From the cell containing the given text, extract its center point as [x, y] coordinate. 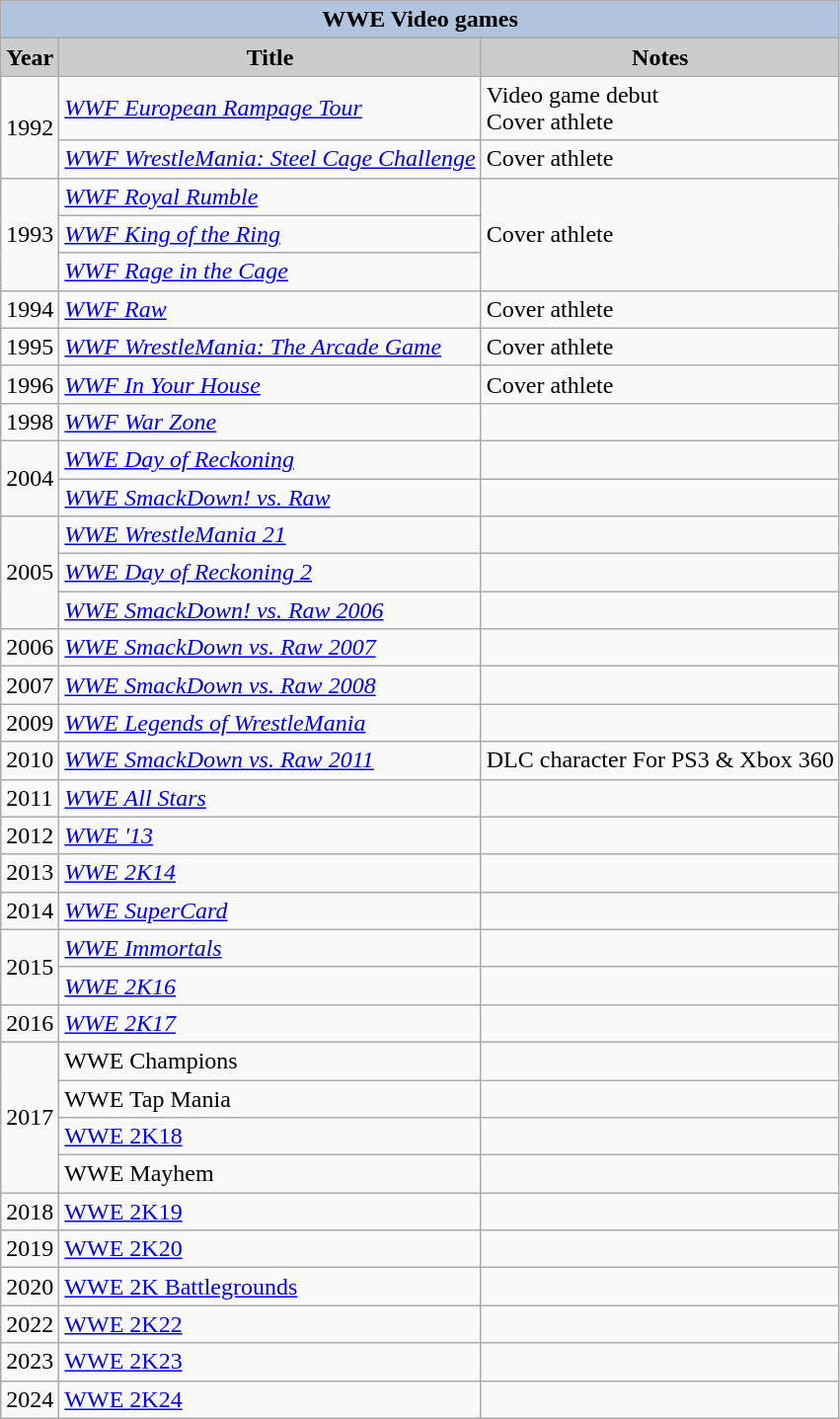
WWE Tap Mania [270, 1099]
WWE Day of Reckoning [270, 459]
WWE 2K17 [270, 1023]
WWF WrestleMania: The Arcade Game [270, 347]
WWE 2K22 [270, 1324]
WWE 2K16 [270, 985]
WWE SmackDown vs. Raw 2007 [270, 648]
WWE SmackDown! vs. Raw 2006 [270, 610]
2007 [30, 685]
WWE Immortals [270, 948]
WWE 2K14 [270, 873]
WWF In Your House [270, 384]
WWE SmackDown vs. Raw 2008 [270, 685]
Video game debut Cover athlete [659, 109]
2014 [30, 910]
2017 [30, 1117]
2010 [30, 760]
WWE Day of Reckoning 2 [270, 573]
1992 [30, 126]
Year [30, 57]
1993 [30, 234]
WWF WrestleMania: Steel Cage Challenge [270, 159]
2024 [30, 1399]
WWE Champions [270, 1061]
2019 [30, 1249]
WWE 2K Battlegrounds [270, 1287]
2015 [30, 967]
Title [270, 57]
WWF Raw [270, 309]
WWF European Rampage Tour [270, 109]
WWF War Zone [270, 422]
DLC character For PS3 & Xbox 360 [659, 760]
WWF Royal Rumble [270, 197]
WWE SmackDown vs. Raw 2011 [270, 760]
2006 [30, 648]
2004 [30, 478]
2005 [30, 573]
WWE Mayhem [270, 1174]
2012 [30, 835]
2020 [30, 1287]
2009 [30, 723]
2023 [30, 1362]
1994 [30, 309]
WWE WrestleMania 21 [270, 535]
1998 [30, 422]
1995 [30, 347]
WWE '13 [270, 835]
WWE 2K20 [270, 1249]
2013 [30, 873]
2011 [30, 798]
WWE SmackDown! vs. Raw [270, 497]
WWE SuperCard [270, 910]
WWE Legends of WrestleMania [270, 723]
Notes [659, 57]
WWE 2K18 [270, 1137]
WWF King of the Ring [270, 234]
WWE Video games [420, 20]
2016 [30, 1023]
WWE 2K23 [270, 1362]
WWE All Stars [270, 798]
WWF Rage in the Cage [270, 272]
2018 [30, 1212]
2022 [30, 1324]
WWE 2K24 [270, 1399]
1996 [30, 384]
WWE 2K19 [270, 1212]
